Return [x, y] of the center of cell containing provided text 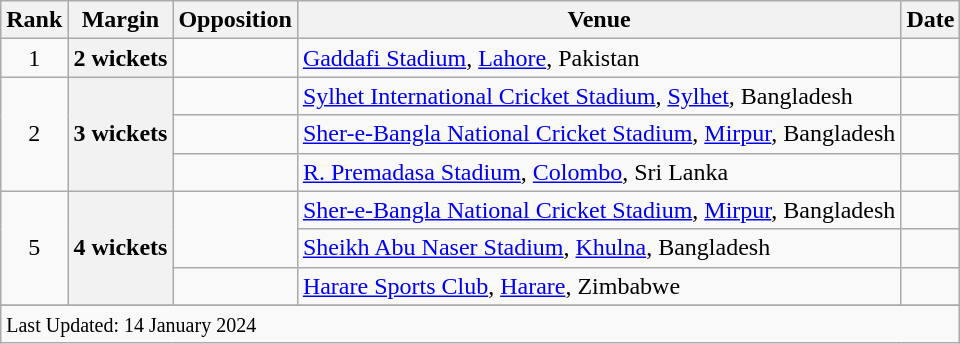
Opposition [235, 20]
4 wickets [120, 248]
1 [34, 58]
Sylhet International Cricket Stadium, Sylhet, Bangladesh [598, 96]
Last Updated: 14 January 2024 [480, 324]
Venue [598, 20]
Rank [34, 20]
2 [34, 134]
Sheikh Abu Naser Stadium, Khulna, Bangladesh [598, 248]
5 [34, 248]
2 wickets [120, 58]
Margin [120, 20]
3 wickets [120, 134]
Harare Sports Club, Harare, Zimbabwe [598, 286]
R. Premadasa Stadium, Colombo, Sri Lanka [598, 172]
Gaddafi Stadium, Lahore, Pakistan [598, 58]
Date [930, 20]
